Capture the cell that displays the provided text and extract its (x, y) central coordinate. 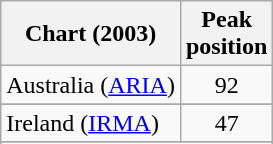
Chart (2003) (91, 34)
47 (226, 123)
92 (226, 85)
Australia (ARIA) (91, 85)
Peakposition (226, 34)
Ireland (IRMA) (91, 123)
